Scan for the cell matching the given text and deliver its (x, y) coordinate at center. 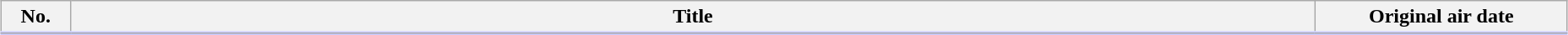
No. (35, 17)
Original air date (1441, 17)
Title (693, 17)
